Pinpoint the cell where the given text exists, returning its [X, Y] midpoint coordinate. 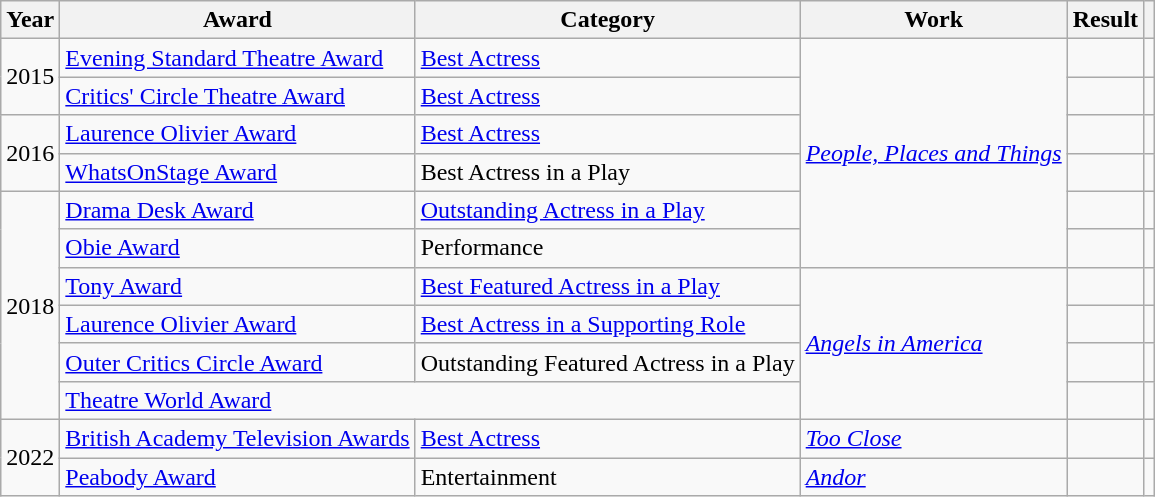
2016 [30, 153]
Andor [934, 477]
Evening Standard Theatre Award [238, 58]
2018 [30, 305]
Work [934, 20]
Peabody Award [238, 477]
2022 [30, 457]
Angels in America [934, 343]
Theatre World Award [430, 400]
Best Actress in a Play [608, 172]
Tony Award [238, 286]
Year [30, 20]
Outer Critics Circle Award [238, 362]
Drama Desk Award [238, 210]
Best Featured Actress in a Play [608, 286]
WhatsOnStage Award [238, 172]
Outstanding Actress in a Play [608, 210]
Category [608, 20]
Obie Award [238, 248]
Entertainment [608, 477]
Critics' Circle Theatre Award [238, 96]
Performance [608, 248]
Outstanding Featured Actress in a Play [608, 362]
People, Places and Things [934, 153]
Too Close [934, 438]
Award [238, 20]
Best Actress in a Supporting Role [608, 324]
2015 [30, 77]
Result [1105, 20]
British Academy Television Awards [238, 438]
